Return [X, Y] of the center of cell containing provided text 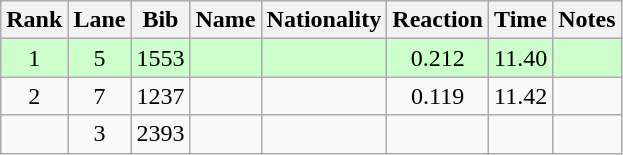
Nationality [324, 20]
Notes [587, 20]
1 [34, 58]
Lane [100, 20]
5 [100, 58]
0.212 [438, 58]
2 [34, 96]
Name [226, 20]
Rank [34, 20]
1553 [160, 58]
3 [100, 134]
11.40 [520, 58]
11.42 [520, 96]
Bib [160, 20]
Reaction [438, 20]
2393 [160, 134]
0.119 [438, 96]
7 [100, 96]
Time [520, 20]
1237 [160, 96]
